Return (X, Y) of the center of cell containing provided text 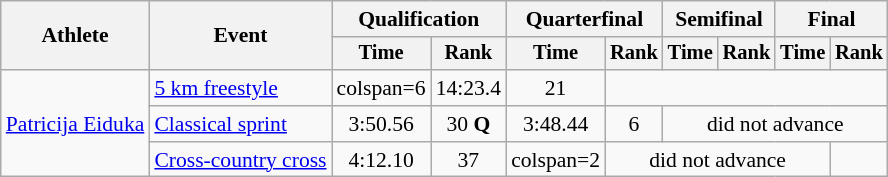
30 Q (468, 124)
Event (240, 36)
3:50.56 (382, 124)
Final (831, 19)
5 km freestyle (240, 88)
did not advance (776, 124)
3:48.44 (556, 124)
Classical sprint (240, 124)
21 (556, 88)
Patricija Eiduka (76, 124)
6 (634, 124)
colspan=6 (382, 88)
Quarterfinal (584, 19)
Athlete (76, 36)
Qualification (420, 19)
14:23.4 (468, 88)
Semifinal (719, 19)
